Return [x, y] of the center of cell containing provided text 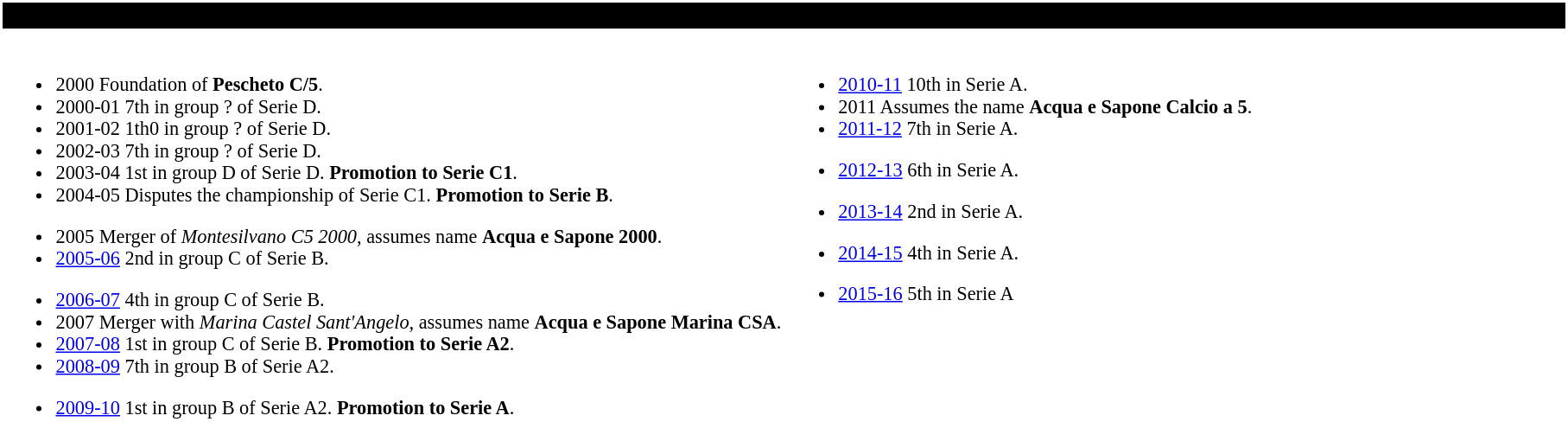
Chronology of Acqua e Sapone Calcio a 5 [784, 16]
